Determine the (X, Y) coordinate at the center of the cell enclosing the given text.  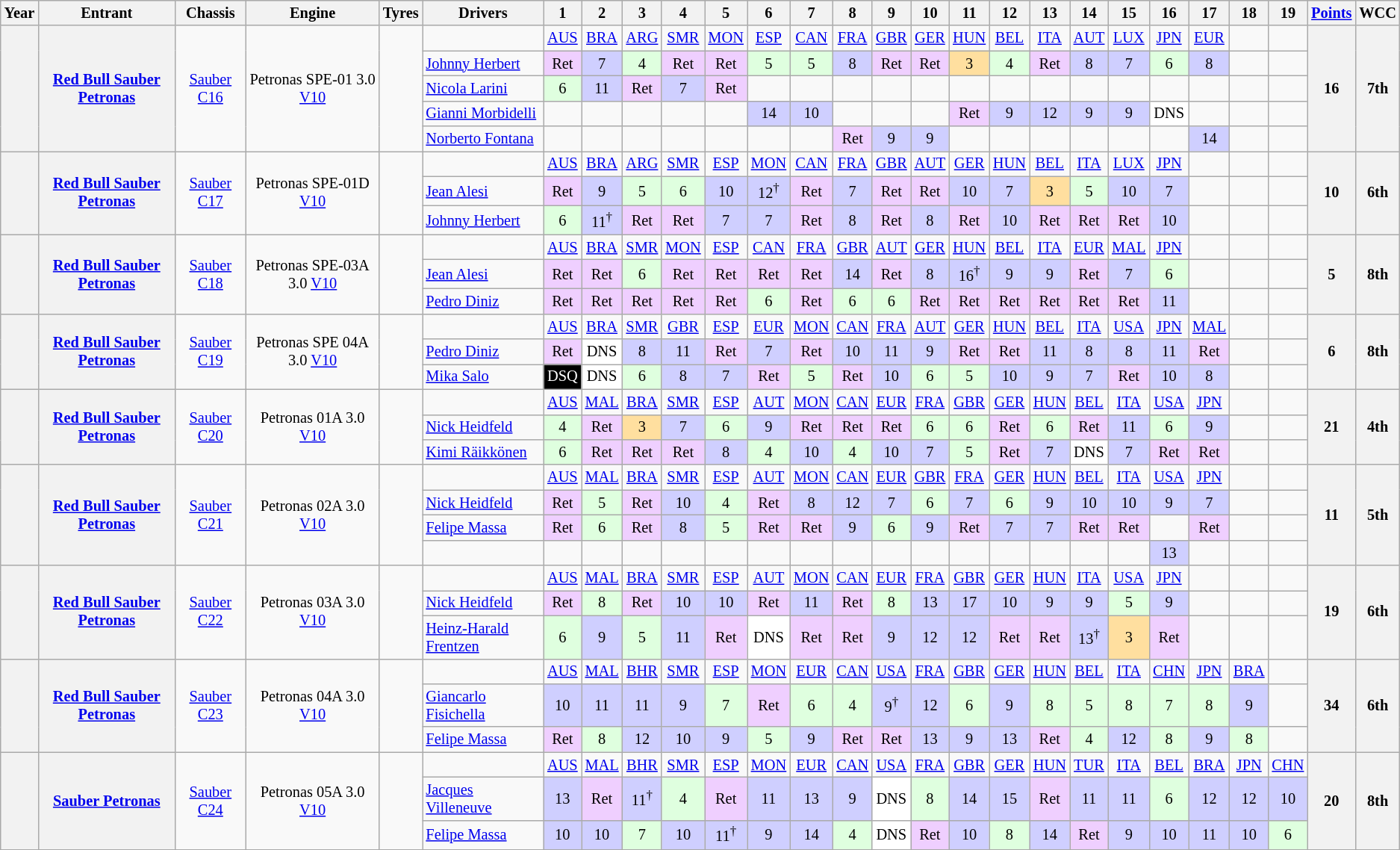
Sauber C23 (211, 705)
Sauber C19 (211, 351)
Kimi Räikkönen (484, 452)
2 (602, 13)
12† (769, 191)
20 (1331, 801)
Petronas 01A 3.0 V10 (312, 427)
Petronas SPE-01 3.0 V10 (312, 88)
Chassis (211, 13)
Sauber C20 (211, 427)
Drivers (484, 13)
21 (1331, 427)
9† (892, 705)
Petronas SPE-01D V10 (312, 193)
Sauber C18 (211, 274)
Petronas 02A 3.0 V10 (312, 515)
1 (562, 13)
34 (1331, 705)
Entrant (106, 13)
16† (969, 275)
WCC (1378, 13)
4th (1378, 427)
Petronas 03A 3.0 V10 (312, 612)
Nicola Larini (484, 88)
13† (1089, 637)
TUR (1089, 765)
Heinz-Harald Frentzen (484, 637)
Sauber C17 (211, 193)
Petronas 05A 3.0 V10 (312, 801)
Petronas 04A 3.0 V10 (312, 705)
Petronas SPE 04A 3.0 V10 (312, 351)
Sauber C22 (211, 612)
Sauber C21 (211, 515)
Petronas SPE-03A 3.0 V10 (312, 274)
Norberto Fontana (484, 139)
18 (1249, 13)
DSQ (562, 376)
Tyres (401, 13)
Points (1331, 13)
Sauber Petronas (106, 801)
Jacques Villeneuve (484, 798)
Gianni Morbidelli (484, 114)
Mika Salo (484, 376)
Engine (312, 13)
Year (19, 13)
Sauber C24 (211, 801)
Sauber C16 (211, 88)
Giancarlo Fisichella (484, 705)
5th (1378, 515)
7th (1378, 88)
